Return the (x, y) coordinate for the center point of the cell that contains the specified text.  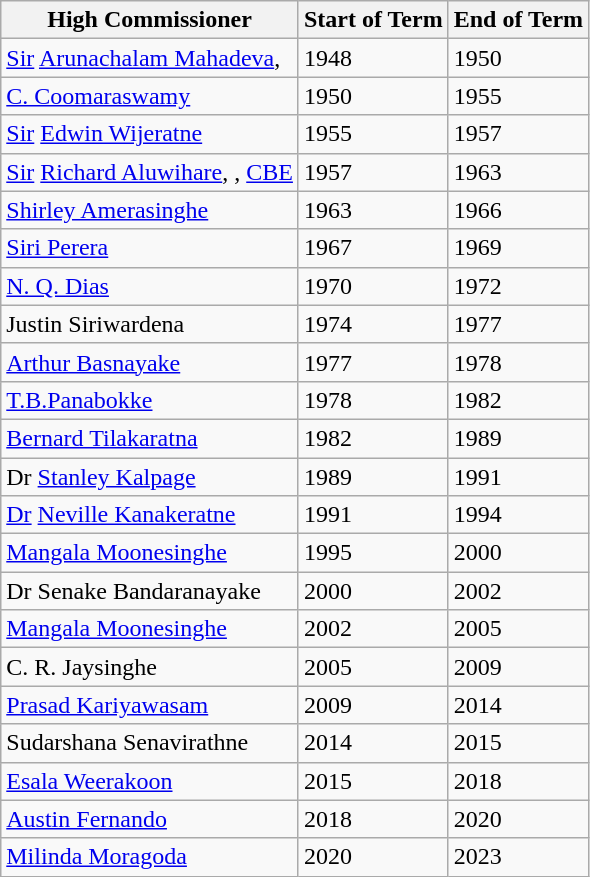
Esala Weerakoon (150, 781)
C. Coomaraswamy (150, 96)
1974 (373, 324)
1995 (373, 553)
Austin Fernando (150, 819)
1969 (518, 248)
1970 (373, 286)
1966 (518, 210)
Sir Arunachalam Mahadeva, (150, 58)
Arthur Basnayake (150, 362)
N. Q. Dias (150, 286)
T.B.Panabokke (150, 400)
Dr Senake Bandaranayake (150, 591)
Sudarshana Senavirathne (150, 743)
End of Term (518, 20)
1994 (518, 515)
Justin Siriwardena (150, 324)
1972 (518, 286)
Siri Perera (150, 248)
Start of Term (373, 20)
Prasad Kariyawasam (150, 705)
Sir Richard Aluwihare, , CBE (150, 172)
High Commissioner (150, 20)
Dr Neville Kanakeratne (150, 515)
Dr Stanley Kalpage (150, 477)
2023 (518, 857)
1948 (373, 58)
Milinda Moragoda (150, 857)
Shirley Amerasinghe (150, 210)
C. R. Jaysinghe (150, 667)
Sir Edwin Wijeratne (150, 134)
Bernard Tilakaratna (150, 438)
1967 (373, 248)
